For the text-containing cell, return its midpoint in [x, y] coordinate format. 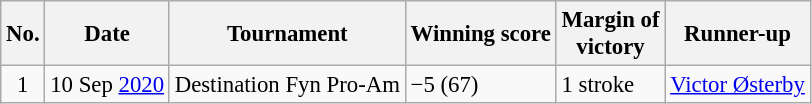
−5 (67) [480, 85]
Date [107, 34]
No. [23, 34]
1 [23, 85]
10 Sep 2020 [107, 85]
Tournament [287, 34]
1 stroke [610, 85]
Winning score [480, 34]
Destination Fyn Pro-Am [287, 85]
Victor Østerby [738, 85]
Margin ofvictory [610, 34]
Runner-up [738, 34]
